Scan for the cell matching the given text and deliver its (x, y) coordinate at center. 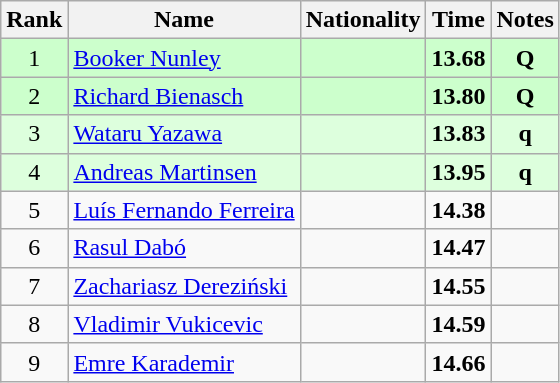
Booker Nunley (184, 58)
Rasul Dabó (184, 248)
14.55 (458, 286)
13.83 (458, 134)
7 (34, 286)
13.68 (458, 58)
2 (34, 96)
Richard Bienasch (184, 96)
Wataru Yazawa (184, 134)
14.47 (458, 248)
Vladimir Vukicevic (184, 324)
Notes (525, 20)
8 (34, 324)
Nationality (363, 20)
14.66 (458, 362)
9 (34, 362)
13.80 (458, 96)
Time (458, 20)
5 (34, 210)
4 (34, 172)
3 (34, 134)
Zachariasz Dereziński (184, 286)
1 (34, 58)
6 (34, 248)
14.59 (458, 324)
Emre Karademir (184, 362)
Name (184, 20)
Andreas Martinsen (184, 172)
Luís Fernando Ferreira (184, 210)
Rank (34, 20)
13.95 (458, 172)
14.38 (458, 210)
